From the cell containing the given text, extract its center point as [X, Y] coordinate. 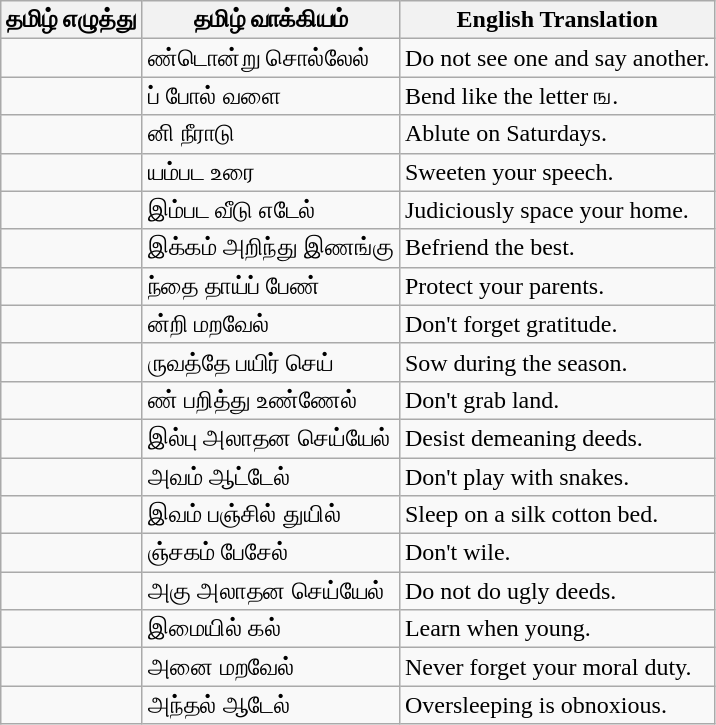
Don't forget gratitude. [557, 324]
Sweeten your speech. [557, 172]
ண் பறித்து உண்ணேல் [270, 400]
Desist demeaning deeds. [557, 438]
Bend like the letter ங. [557, 96]
ண்டொன்று சொல்லேல் [270, 58]
இக்கம் அறிந்து இணங்கு [270, 248]
Protect your parents. [557, 286]
இமையில் கல் [270, 629]
ப் போல் வளை [270, 96]
Sow during the season. [557, 362]
ஞ்சகம் பேசேல் [270, 553]
இல்பு அலாதன செய்யேல் [270, 438]
தமிழ் வாக்கியம் [270, 20]
ந்தை தாய்ப் பேண் [270, 286]
Never forget your moral duty. [557, 667]
இவம் பஞ்சில் துயில் [270, 515]
Befriend the best. [557, 248]
English Translation [557, 20]
Don't play with snakes. [557, 477]
Do not do ugly deeds. [557, 591]
Don't wile. [557, 553]
அவம் ஆட்டேல் [270, 477]
அனை மறவேல் [270, 667]
Don't grab land. [557, 400]
அந்தல் ஆடேல் [270, 705]
Judiciously space your home. [557, 210]
Sleep on a silk cotton bed. [557, 515]
இம்பட வீடு எடேல் [270, 210]
Ablute on Saturdays. [557, 134]
யம்பட உரை [270, 172]
தமிழ் எழுத்து [72, 20]
னி நீராடு [270, 134]
அகு அலாதன செய்யேல் [270, 591]
Learn when young. [557, 629]
Oversleeping is obnoxious. [557, 705]
Do not see one and say another. [557, 58]
ன்றி மறவேல் [270, 324]
ருவத்தே பயிர் செய் [270, 362]
